Provide the (x, y) coordinate of the cell's center where the given text is located.  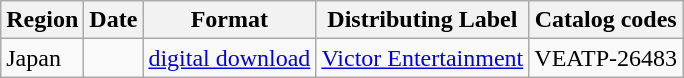
Distributing Label (422, 20)
Japan (42, 58)
Catalog codes (606, 20)
Format (230, 20)
digital download (230, 58)
Victor Entertainment (422, 58)
Date (114, 20)
VEATP-26483 (606, 58)
Region (42, 20)
